Scan for the cell matching the given text and deliver its [X, Y] coordinate at center. 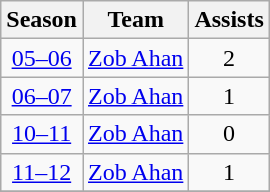
Team [135, 20]
2 [229, 58]
Season [42, 20]
10–11 [42, 134]
06–07 [42, 96]
Assists [229, 20]
0 [229, 134]
11–12 [42, 172]
05–06 [42, 58]
